Return the [x, y] coordinate for the center point of the cell that contains the specified text.  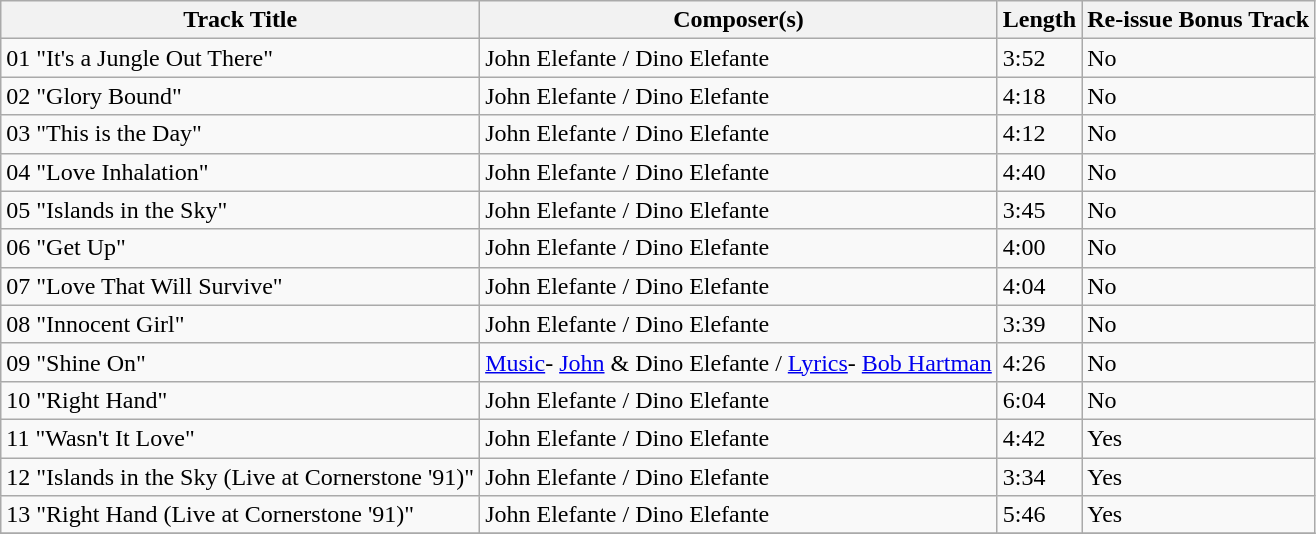
Music- John & Dino Elefante / Lyrics- Bob Hartman [739, 362]
11 "Wasn't It Love" [240, 438]
10 "Right Hand" [240, 400]
Composer(s) [739, 20]
Length [1039, 20]
03 "This is the Day" [240, 134]
3:52 [1039, 58]
6:04 [1039, 400]
4:26 [1039, 362]
3:34 [1039, 477]
3:45 [1039, 210]
02 "Glory Bound" [240, 96]
Track Title [240, 20]
4:12 [1039, 134]
4:42 [1039, 438]
4:00 [1039, 248]
4:04 [1039, 286]
05 "Islands in the Sky" [240, 210]
13 "Right Hand (Live at Cornerstone '91)" [240, 515]
04 "Love Inhalation" [240, 172]
06 "Get Up" [240, 248]
09 "Shine On" [240, 362]
07 "Love That Will Survive" [240, 286]
Re-issue Bonus Track [1198, 20]
08 "Innocent Girl" [240, 324]
4:18 [1039, 96]
01 "It's a Jungle Out There" [240, 58]
12 "Islands in the Sky (Live at Cornerstone '91)" [240, 477]
3:39 [1039, 324]
5:46 [1039, 515]
4:40 [1039, 172]
